For the text-containing cell, return its midpoint in (X, Y) coordinate format. 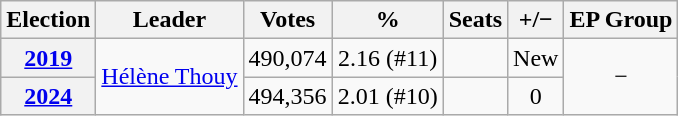
2019 (48, 58)
New (536, 58)
+/− (536, 20)
2.01 (#10) (388, 96)
490,074 (288, 58)
Hélène Thouy (170, 77)
− (621, 77)
2024 (48, 96)
Leader (170, 20)
0 (536, 96)
2.16 (#11) (388, 58)
Votes (288, 20)
494,356 (288, 96)
EP Group (621, 20)
Seats (475, 20)
% (388, 20)
Election (48, 20)
